Return (x, y) of the center of cell containing provided text 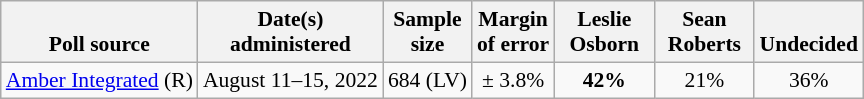
August 11–15, 2022 (290, 80)
Date(s)administered (290, 32)
Marginof error (513, 32)
± 3.8% (513, 80)
Poll source (100, 32)
42% (604, 80)
36% (808, 80)
Undecided (808, 32)
684 (LV) (428, 80)
Amber Integrated (R) (100, 80)
SeanRoberts (704, 32)
LeslieOsborn (604, 32)
Samplesize (428, 32)
21% (704, 80)
